Locate the cell with the specified text and output its (X, Y) center coordinate. 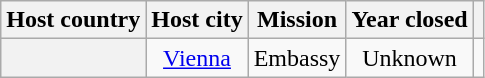
Host country (74, 20)
Embassy (297, 58)
Mission (297, 20)
Unknown (410, 58)
Vienna (197, 58)
Year closed (410, 20)
Host city (197, 20)
